Output the (X, Y) coordinate of the center of the cell containing the given text.  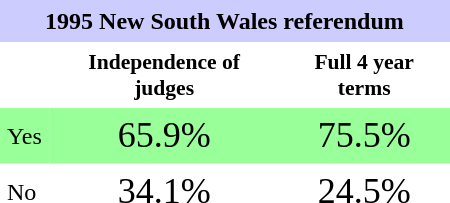
Full 4 year terms (364, 76)
75.5% (364, 137)
Independence of judges (164, 76)
65.9% (164, 137)
